Detect which cell encompasses the target text, then output its [x, y] center coordinate. 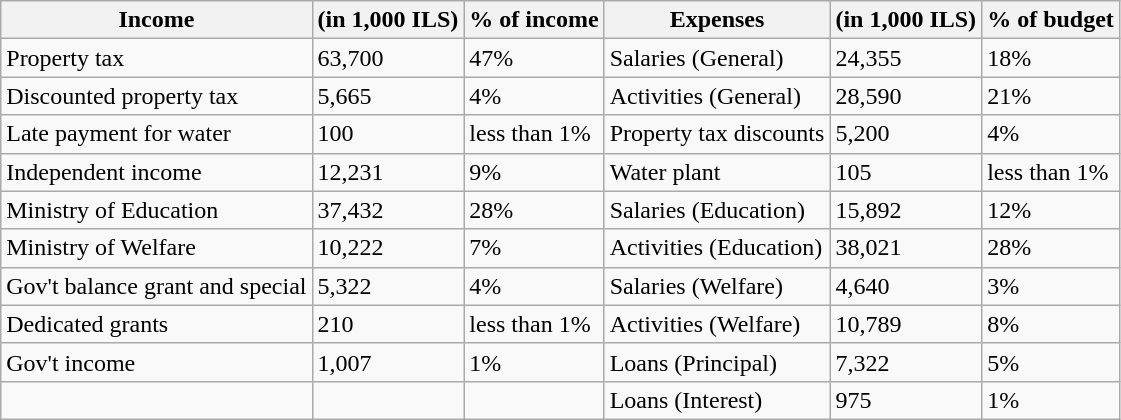
Activities (Welfare) [717, 324]
Gov't balance grant and special [156, 286]
7,322 [906, 362]
210 [388, 324]
Independent income [156, 172]
5,322 [388, 286]
Loans (Principal) [717, 362]
Income [156, 20]
Late payment for water [156, 134]
24,355 [906, 58]
% of budget [1051, 20]
7% [534, 248]
Discounted property tax [156, 96]
Gov't income [156, 362]
Dedicated grants [156, 324]
47% [534, 58]
21% [1051, 96]
% of income [534, 20]
63,700 [388, 58]
Loans (Interest) [717, 400]
3% [1051, 286]
Property tax discounts [717, 134]
8% [1051, 324]
Water plant [717, 172]
Activities (Education) [717, 248]
18% [1051, 58]
15,892 [906, 210]
100 [388, 134]
38,021 [906, 248]
10,222 [388, 248]
Ministry of Welfare [156, 248]
Expenses [717, 20]
5,200 [906, 134]
4,640 [906, 286]
12,231 [388, 172]
9% [534, 172]
12% [1051, 210]
975 [906, 400]
Salaries (General) [717, 58]
37,432 [388, 210]
Activities (General) [717, 96]
10,789 [906, 324]
Salaries (Welfare) [717, 286]
105 [906, 172]
5,665 [388, 96]
28,590 [906, 96]
Property tax [156, 58]
Ministry of Education [156, 210]
1,007 [388, 362]
Salaries (Education) [717, 210]
5% [1051, 362]
